Output the (X, Y) coordinate of the center of the cell containing the given text.  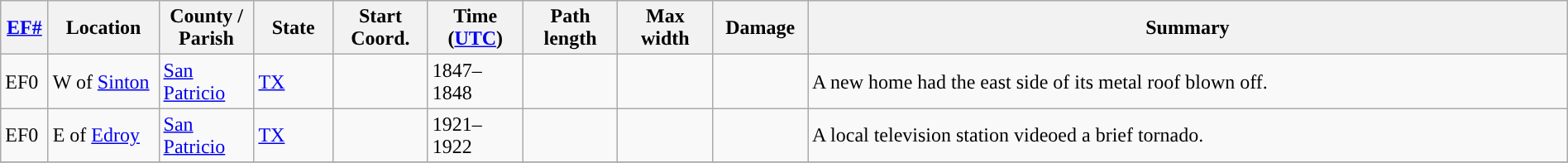
State (294, 28)
Location (103, 28)
Summary (1188, 28)
W of Sinton (103, 81)
Start Coord. (380, 28)
Path length (571, 28)
Time (UTC) (475, 28)
EF# (25, 28)
County / Parish (207, 28)
Damage (761, 28)
1847–1848 (475, 81)
E of Edroy (103, 136)
1921–1922 (475, 136)
A local television station videoed a brief tornado. (1188, 136)
A new home had the east side of its metal roof blown off. (1188, 81)
Max width (665, 28)
